Output the [X, Y] coordinate of the center of the cell containing the given text.  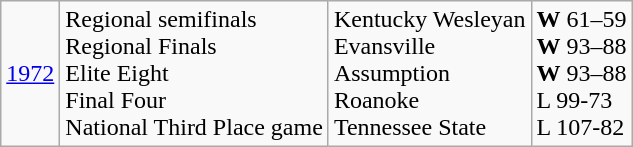
W 61–59 W 93–88 W 93–88 L 99-73L 107-82 [582, 74]
Kentucky WesleyanEvansvilleAssumptionRoanokeTennessee State [430, 74]
1972 [30, 74]
Regional semifinalsRegional FinalsElite EightFinal FourNational Third Place game [194, 74]
